For the text-containing cell, return its midpoint in (x, y) coordinate format. 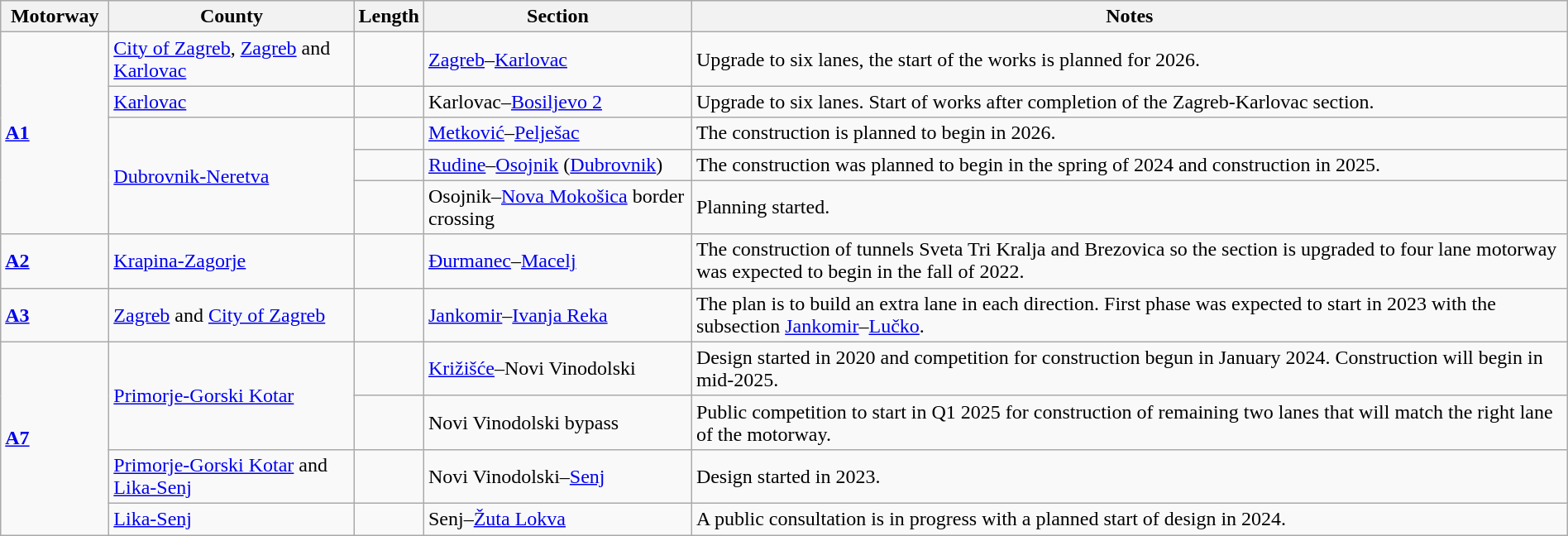
Design started in 2023. (1130, 476)
The plan is to build an extra lane in each direction. First phase was expected to start in 2023 with the subsection Jankomir–Lučko. (1130, 314)
Križišće–Novi Vinodolski (557, 369)
Karlovac (232, 102)
Length (389, 17)
Motorway (55, 17)
Lika-Senj (232, 519)
Karlovac–Bosiljevo 2 (557, 102)
Primorje-Gorski Kotar and Lika-Senj (232, 476)
Krapina-Zagorje (232, 261)
A7 (55, 438)
A2 (55, 261)
A1 (55, 133)
Upgrade to six lanes, the start of the works is planned for 2026. (1130, 60)
Upgrade to six lanes. Start of works after completion of the Zagreb-Karlovac section. (1130, 102)
A public consultation is in progress with a planned start of design in 2024. (1130, 519)
Novi Vinodolski bypass (557, 422)
Novi Vinodolski–Senj (557, 476)
Rudine–Osojnik (Dubrovnik) (557, 165)
Zagreb–Karlovac (557, 60)
Metković–Pelješac (557, 133)
Senj–Žuta Lokva (557, 519)
Dubrovnik-Neretva (232, 175)
Public competition to start in Q1 2025 for construction of remaining two lanes that will match the right lane of the motorway. (1130, 422)
Zagreb and City of Zagreb (232, 314)
Planning started. (1130, 207)
City of Zagreb, Zagreb and Karlovac (232, 60)
Notes (1130, 17)
Osojnik–Nova Mokošica border crossing (557, 207)
County (232, 17)
Đurmanec–Macelj (557, 261)
Jankomir–Ivanja Reka (557, 314)
Primorje-Gorski Kotar (232, 395)
A3 (55, 314)
Section (557, 17)
The construction was planned to begin in the spring of 2024 and construction in 2025. (1130, 165)
Design started in 2020 and competition for construction begun in January 2024. Construction will begin in mid-2025. (1130, 369)
The construction is planned to begin in 2026. (1130, 133)
